Search for the cell housing the specified text and yield its [x, y] center coordinate. 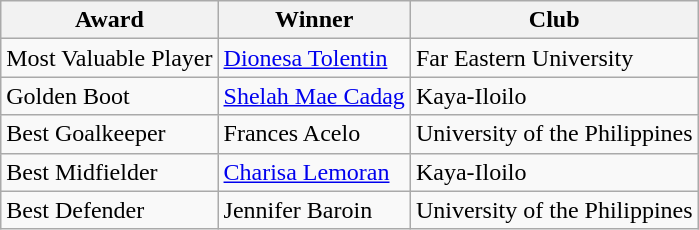
Best Midfielder [110, 172]
Golden Boot [110, 96]
Most Valuable Player [110, 58]
Jennifer Baroin [314, 210]
Dionesa Tolentin [314, 58]
Award [110, 20]
Best Goalkeeper [110, 134]
Best Defender [110, 210]
Far Eastern University [554, 58]
Frances Acelo [314, 134]
Winner [314, 20]
Charisa Lemoran [314, 172]
Club [554, 20]
Shelah Mae Cadag [314, 96]
